Capture the cell that displays the provided text and extract its [x, y] central coordinate. 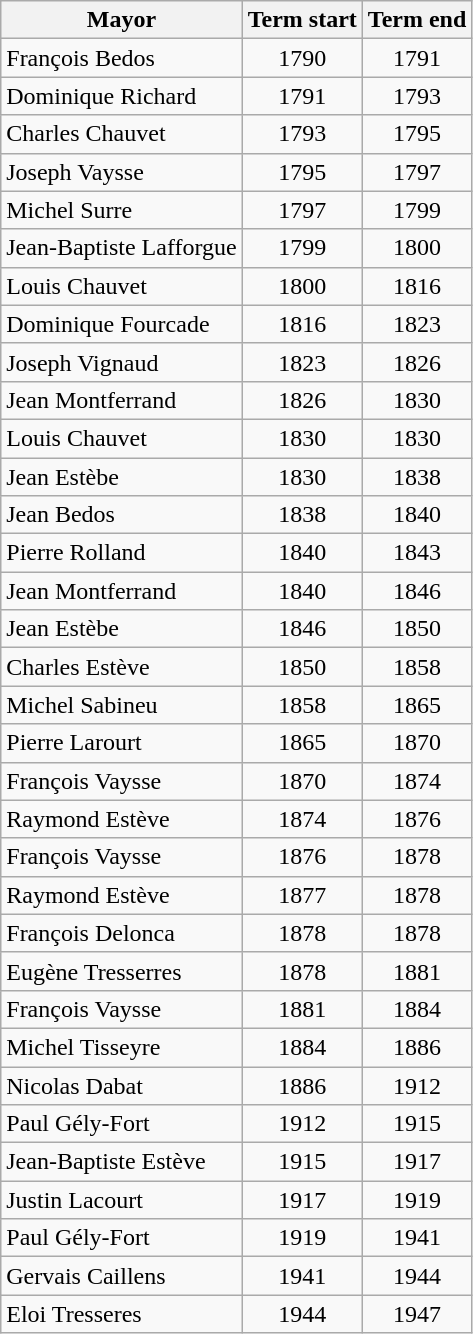
1790 [302, 58]
Jean-Baptiste Lafforgue [122, 248]
François Delonca [122, 933]
Dominique Richard [122, 96]
Pierre Larourt [122, 743]
1877 [302, 895]
Jean Bedos [122, 515]
François Bedos [122, 58]
Pierre Rolland [122, 553]
Michel Sabineu [122, 705]
Term start [302, 20]
Joseph Vignaud [122, 362]
1843 [417, 553]
Justin Lacourt [122, 1200]
Charles Estève [122, 667]
Eloi Tresseres [122, 1314]
1947 [417, 1314]
Gervais Caillens [122, 1276]
Michel Surre [122, 210]
Jean-Baptiste Estève [122, 1162]
Term end [417, 20]
Michel Tisseyre [122, 1047]
Dominique Fourcade [122, 324]
Joseph Vaysse [122, 172]
Nicolas Dabat [122, 1085]
Eugène Tresserres [122, 971]
Mayor [122, 20]
Charles Chauvet [122, 134]
